Return (x, y) of the center of cell containing provided text 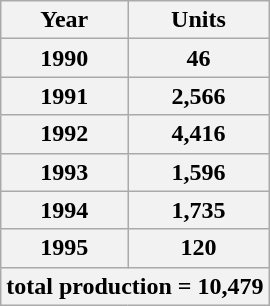
1994 (64, 210)
1,735 (198, 210)
2,566 (198, 96)
46 (198, 58)
1,596 (198, 172)
1993 (64, 172)
1995 (64, 248)
1991 (64, 96)
Units (198, 20)
1990 (64, 58)
120 (198, 248)
4,416 (198, 134)
1992 (64, 134)
total production = 10,479 (135, 286)
Year (64, 20)
